From the cell containing the given text, extract its center point as [x, y] coordinate. 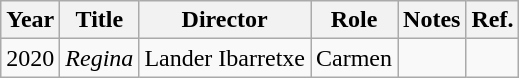
Lander Ibarretxe [225, 58]
2020 [30, 58]
Carmen [354, 58]
Ref. [492, 20]
Director [225, 20]
Regina [100, 58]
Title [100, 20]
Notes [432, 20]
Role [354, 20]
Year [30, 20]
